Pinpoint the cell where the given text exists, returning its [x, y] midpoint coordinate. 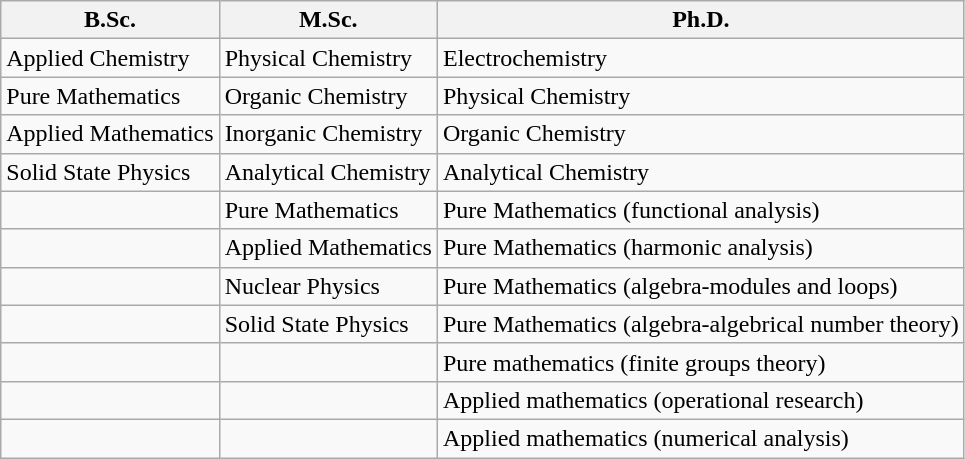
Applied mathematics (operational research) [700, 400]
Pure mathematics (finite groups theory) [700, 362]
Pure Mathematics (algebra-modules and loops) [700, 286]
B.Sc. [110, 20]
M.Sc. [328, 20]
Electrochemistry [700, 58]
Pure Mathematics (algebra-algebrical number theory) [700, 324]
Applied mathematics (numerical analysis) [700, 438]
Inorganic Chemistry [328, 134]
Pure Mathematics (functional analysis) [700, 210]
Ph.D. [700, 20]
Nuclear Physics [328, 286]
Pure Mathematics (harmonic analysis) [700, 248]
Applied Chemistry [110, 58]
